For the text-containing cell, return its midpoint in [x, y] coordinate format. 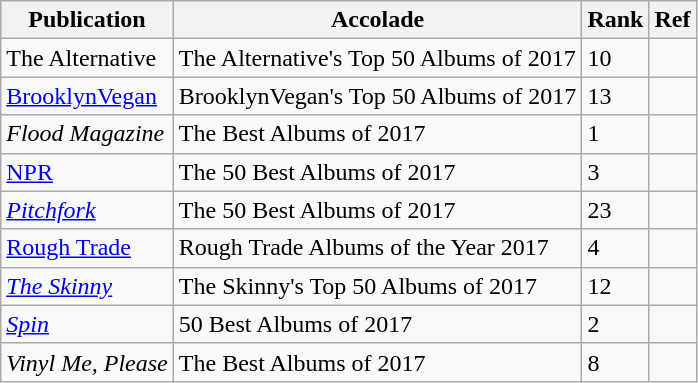
The Alternative [88, 58]
Ref [672, 20]
Rough Trade Albums of the Year 2017 [378, 248]
13 [616, 96]
1 [616, 134]
Accolade [378, 20]
BrooklynVegan [88, 96]
8 [616, 362]
Spin [88, 324]
The Skinny's Top 50 Albums of 2017 [378, 286]
4 [616, 248]
The Skinny [88, 286]
Publication [88, 20]
2 [616, 324]
BrooklynVegan's Top 50 Albums of 2017 [378, 96]
Pitchfork [88, 210]
50 Best Albums of 2017 [378, 324]
Flood Magazine [88, 134]
Vinyl Me, Please [88, 362]
Rough Trade [88, 248]
10 [616, 58]
NPR [88, 172]
Rank [616, 20]
12 [616, 286]
The Alternative's Top 50 Albums of 2017 [378, 58]
3 [616, 172]
23 [616, 210]
